Scan for the cell matching the given text and deliver its (X, Y) coordinate at center. 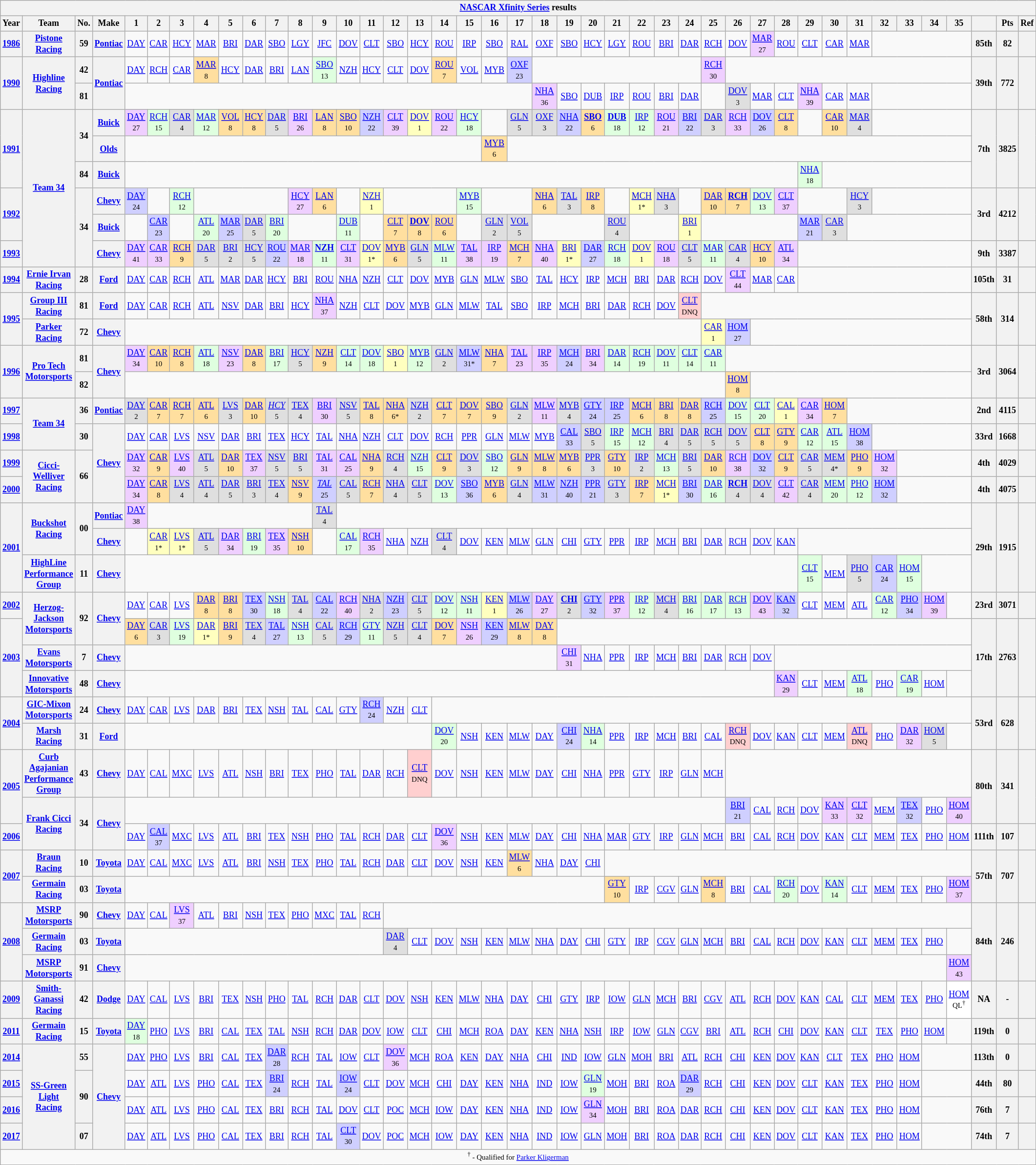
Buckshot Racing (49, 528)
DAY32 (136, 463)
14 (444, 23)
CAR5 (810, 463)
PHO34 (909, 605)
IRP35 (544, 358)
55 (84, 1058)
NA (984, 999)
17 (519, 23)
NZH11 (325, 253)
NHA22 (569, 123)
48 (84, 684)
1915 (1008, 547)
26 (738, 23)
BRI26 (300, 123)
DOV32 (762, 463)
TAL8 (372, 411)
DAR3 (713, 123)
GTY9 (786, 437)
2014 (12, 1058)
DAR16 (713, 490)
CHI2 (569, 605)
MAR11 (713, 253)
29th (984, 547)
CAR7 (159, 411)
111th (984, 837)
22 (642, 23)
NZH23 (395, 605)
ATL15 (834, 437)
NZH9 (325, 358)
SBO36 (470, 490)
KAN33 (834, 811)
SBO9 (494, 411)
GLN34 (593, 1110)
2017 (12, 1136)
NSV9 (300, 490)
107 (1008, 837)
DOV20 (444, 736)
2016 (12, 1110)
59 (84, 44)
DAR1* (206, 631)
MLW31* (470, 358)
KAN29 (786, 684)
CLT42 (786, 490)
TEX30 (254, 605)
SBO6 (593, 123)
HOM37 (959, 889)
2007 (12, 876)
NHA37 (325, 306)
RAL (519, 44)
23rd (984, 605)
DAR17 (713, 605)
113th (984, 1058)
4075 (1008, 490)
25 (713, 23)
Pistone Racing (49, 44)
Smith-Ganassi Racing (49, 999)
TEX35 (276, 542)
LVS3 (230, 411)
KAN32 (786, 605)
DAR32 (909, 736)
LVS40 (182, 463)
† - Qualified for Parker Kligerman (518, 1157)
44th (984, 1084)
HCY18 (470, 123)
00 (84, 528)
LAN (300, 70)
CAL17 (348, 542)
RCH25 (713, 411)
TAL27 (276, 631)
HCY10 (762, 253)
SBO1 (395, 358)
18 (544, 23)
TEX32 (909, 811)
2006 (12, 837)
BRI24 (276, 1084)
BRI4 (666, 437)
Herzog-Jackson Motorsports (49, 618)
RCHDNQ (738, 736)
KEN1 (494, 605)
BRI2 (230, 253)
RCH13 (738, 605)
Pts (1008, 23)
DOV5 (738, 437)
MLW6 (519, 863)
27 (762, 23)
MLW31 (544, 490)
CLT37 (786, 201)
ATL20 (206, 228)
6 (254, 23)
CAR11 (713, 358)
2 (159, 23)
BRI9 (230, 631)
Pro Tech Motorsports (49, 371)
Cicci-Welliver Racing (49, 477)
IRP19 (494, 253)
CAL25 (348, 463)
NHA18 (810, 175)
RCH40 (348, 605)
GTY3 (617, 490)
84 (84, 175)
MCH13 (666, 463)
1990 (12, 83)
BRI1 (689, 228)
TAL38 (470, 253)
NSV23 (230, 358)
119th (984, 1031)
NASCAR Xfinity Series results (518, 8)
Evans Motorsports (49, 658)
RCH8 (182, 358)
Curb Agajanian Performance Group (49, 773)
12 (395, 23)
1986 (12, 44)
CLT44 (738, 280)
DAR34 (230, 542)
CAR34 (810, 411)
314 (1008, 319)
RCH9 (182, 253)
ATL6 (206, 411)
2015 (12, 1084)
DUB11 (348, 228)
17th (984, 657)
BRI1* (569, 253)
SBO12 (494, 463)
RCH30 (713, 70)
MCH4 (666, 605)
RCH33 (738, 123)
IRP25 (617, 411)
2002 (12, 605)
MCH7 (519, 253)
91 (84, 968)
RCH5 (713, 437)
LVS4 (182, 490)
13 (419, 23)
GTY32 (593, 605)
No. (84, 23)
2001 (12, 547)
58th (984, 319)
LAN6 (325, 201)
1995 (12, 319)
TAL3 (569, 201)
1994 (12, 280)
PPR3 (593, 463)
OXF23 (519, 70)
SS-Green Light Racing (49, 1097)
341 (1008, 787)
84th (984, 941)
DAR14 (617, 358)
DOV4 (762, 490)
NHA9 (372, 463)
3064 (1008, 371)
66 (84, 477)
HOMQL† (959, 999)
1668 (1008, 437)
1996 (12, 371)
NSH11 (470, 605)
NHA36 (544, 96)
85th (984, 44)
DOV15 (738, 411)
2003 (12, 657)
DOV1* (372, 253)
Year (12, 23)
GIC-Mixon Motorsports (49, 710)
MAR21 (810, 228)
SBO10 (348, 123)
3387 (1008, 253)
VOL8 (230, 123)
CAR24 (885, 574)
DAR27 (593, 253)
19 (569, 23)
1999 (12, 463)
HCY27 (300, 201)
NSH26 (470, 631)
OXF3 (544, 123)
SBO13 (325, 70)
RCH35 (372, 542)
3071 (1008, 605)
1993 (12, 253)
LVS1* (182, 542)
Ref (1027, 23)
Braun Racing (49, 863)
CAL1 (786, 411)
NSH13 (300, 631)
4029 (1008, 463)
ROU6 (444, 228)
NHA39 (810, 96)
92 (84, 618)
Make (108, 23)
MEM4* (834, 463)
HOM39 (934, 605)
CHI24 (569, 736)
ATLDNQ (859, 736)
HOM8 (738, 385)
DAY6 (136, 631)
33rd (984, 437)
DOV8 (419, 228)
ROU7 (444, 70)
ATL34 (786, 253)
Group III Racing (49, 306)
2004 (12, 723)
ROU4 (617, 228)
MAR25 (230, 228)
MAR27 (762, 44)
NHA4 (395, 490)
MYB4 (569, 411)
80 (1008, 1084)
MAR8 (206, 70)
CAL37 (159, 837)
NZH15 (419, 463)
BRI3 (254, 490)
CAR23 (159, 228)
CLT30 (348, 1136)
DAY8 (544, 631)
IRP15 (617, 437)
3 (182, 23)
8 (300, 23)
36 (84, 411)
35 (959, 23)
HOM15 (909, 574)
RCH12 (182, 201)
CHI31 (569, 658)
NZH1 (372, 201)
NHA3 (666, 201)
HCY8 (254, 123)
NHA6 (544, 201)
LAN8 (325, 123)
TAL25 (325, 490)
RCH24 (372, 710)
DAR29 (689, 1084)
VOL (470, 70)
HOM27 (738, 332)
53rd (984, 723)
CAR1* (159, 542)
07 (84, 1136)
CLT32 (859, 811)
ATL4 (206, 490)
PPR37 (617, 605)
PHO5 (859, 574)
21 (617, 23)
NSH10 (300, 542)
ROU21 (666, 123)
TEX37 (254, 463)
MAR18 (300, 253)
OXF (544, 44)
BRI20 (276, 228)
80th (984, 787)
2011 (12, 1031)
39th (984, 83)
TAL31 (325, 463)
NZH5 (395, 631)
NHA2 (372, 605)
2009 (12, 999)
43 (84, 773)
Parker Racing (49, 332)
RCH20 (786, 889)
4212 (1008, 214)
Innovative Motorsports (49, 684)
SBO5 (593, 437)
2763 (1008, 657)
9th (984, 253)
BRI21 (738, 811)
Ernie Irvan Racing (49, 280)
RCH29 (348, 631)
1997 (12, 411)
NHA7 (494, 358)
16 (494, 23)
DAR28 (276, 1058)
32 (885, 23)
MEM20 (834, 490)
5 (230, 23)
1992 (12, 214)
MAR12 (206, 123)
57th (984, 876)
4115 (1008, 411)
- (1008, 999)
RCH15 (159, 123)
RCH38 (738, 463)
CAR1 (713, 332)
DOV11 (666, 358)
2008 (12, 941)
GTY24 (593, 411)
DAY18 (136, 1031)
HOM7 (834, 411)
DOV43 (762, 605)
BRI34 (593, 358)
707 (1008, 876)
CLT39 (395, 123)
BRI17 (276, 358)
MCH6 (642, 411)
DAY41 (136, 253)
LVS19 (182, 631)
3825 (1008, 148)
MAR4 (859, 123)
NHA14 (593, 736)
105th (984, 280)
BRI19 (254, 542)
20 (593, 23)
Highline Racing (49, 83)
HighLine Performance Group (49, 574)
NZH22 (372, 123)
2000 (12, 490)
MCH24 (569, 358)
MCH8 (713, 889)
RCH18 (617, 253)
GTY11 (372, 631)
ROU18 (666, 253)
PHO12 (859, 490)
GLN9 (519, 463)
JFC (325, 44)
IRP2 (642, 463)
BRI16 (689, 605)
76th (984, 1110)
23 (666, 23)
CAR33 (159, 253)
NZH2 (419, 411)
IRP7 (642, 490)
9 (325, 23)
4 (206, 23)
CLT15 (810, 574)
DOV26 (762, 123)
DUB18 (617, 123)
DOV12 (444, 605)
CLT20 (762, 411)
Dodge (108, 999)
VOL5 (519, 228)
KAN14 (834, 889)
CAL22 (325, 605)
1991 (12, 148)
TAL23 (519, 358)
NHA6* (395, 411)
MYB15 (470, 201)
MLW26 (519, 605)
33 (909, 23)
246 (1008, 941)
72 (84, 332)
HOM38 (859, 437)
DAR4 (395, 942)
NSH18 (276, 605)
CAR19 (909, 684)
DOV18 (372, 358)
HOM5 (934, 736)
2005 (12, 787)
29 (810, 23)
HOM40 (959, 811)
1 (136, 23)
CAL33 (569, 437)
Marsh Racing (49, 736)
DUB (593, 96)
MCH12 (642, 437)
PHO9 (859, 463)
1998 (12, 437)
GLN19 (593, 1084)
Frank Cicci Racing (49, 823)
CAR8 (159, 490)
DAY38 (136, 516)
MYB12 (419, 358)
BRI22 (689, 123)
IRP8 (593, 201)
Team (49, 23)
CLT31 (348, 253)
NHA40 (544, 253)
IOW24 (348, 1084)
2nd (984, 411)
772 (1008, 83)
CAR9 (159, 463)
7th (984, 148)
PPR21 (593, 490)
LVS37 (182, 915)
HCY3 (859, 201)
DAY2 (136, 411)
KEN29 (494, 631)
DAY24 (136, 201)
Olds (108, 149)
HOM43 (959, 968)
628 (1008, 723)
NZH40 (569, 490)
RCH19 (642, 358)
74th (984, 1136)
GLN4 (519, 490)
